Detect which cell encompasses the target text, then output its (x, y) center coordinate. 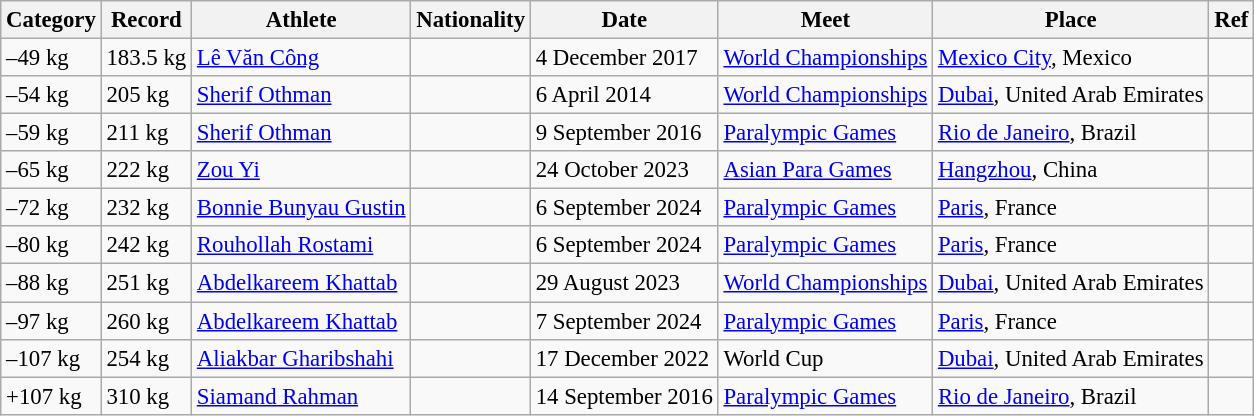
Nationality (470, 20)
24 October 2023 (624, 170)
Lê Văn Công (302, 58)
Ref (1232, 20)
–54 kg (51, 95)
–49 kg (51, 58)
Meet (825, 20)
14 September 2016 (624, 396)
–97 kg (51, 321)
9 September 2016 (624, 133)
254 kg (146, 358)
Siamand Rahman (302, 396)
Asian Para Games (825, 170)
–107 kg (51, 358)
242 kg (146, 245)
310 kg (146, 396)
205 kg (146, 95)
232 kg (146, 208)
Record (146, 20)
4 December 2017 (624, 58)
Athlete (302, 20)
260 kg (146, 321)
Place (1071, 20)
Category (51, 20)
183.5 kg (146, 58)
Rouhollah Rostami (302, 245)
251 kg (146, 283)
Hangzhou, China (1071, 170)
+107 kg (51, 396)
17 December 2022 (624, 358)
Zou Yi (302, 170)
World Cup (825, 358)
6 April 2014 (624, 95)
Date (624, 20)
211 kg (146, 133)
–65 kg (51, 170)
–88 kg (51, 283)
29 August 2023 (624, 283)
Mexico City, Mexico (1071, 58)
–80 kg (51, 245)
7 September 2024 (624, 321)
222 kg (146, 170)
Bonnie Bunyau Gustin (302, 208)
–72 kg (51, 208)
Aliakbar Gharibshahi (302, 358)
–59 kg (51, 133)
